Pinpoint the cell where the given text exists, returning its (x, y) midpoint coordinate. 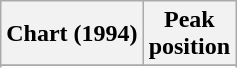
Peakposition (189, 34)
Chart (1994) (72, 34)
